Pinpoint the cell where the given text exists, returning its [x, y] midpoint coordinate. 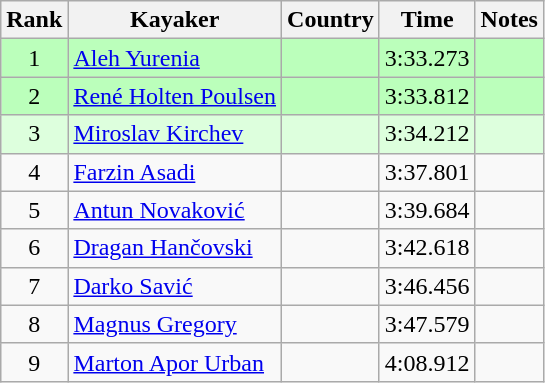
6 [34, 248]
3:37.801 [427, 172]
5 [34, 210]
Miroslav Kirchev [175, 134]
3:33.273 [427, 58]
René Holten Poulsen [175, 96]
Marton Apor Urban [175, 362]
1 [34, 58]
Kayaker [175, 20]
Rank [34, 20]
Darko Savić [175, 286]
3:42.618 [427, 248]
3 [34, 134]
4:08.912 [427, 362]
Country [331, 20]
7 [34, 286]
8 [34, 324]
3:33.812 [427, 96]
Farzin Asadi [175, 172]
3:46.456 [427, 286]
Aleh Yurenia [175, 58]
Dragan Hančovski [175, 248]
2 [34, 96]
3:39.684 [427, 210]
9 [34, 362]
Time [427, 20]
3:47.579 [427, 324]
Notes [509, 20]
4 [34, 172]
Antun Novaković [175, 210]
Magnus Gregory [175, 324]
3:34.212 [427, 134]
